For the text-containing cell, return its midpoint in (X, Y) coordinate format. 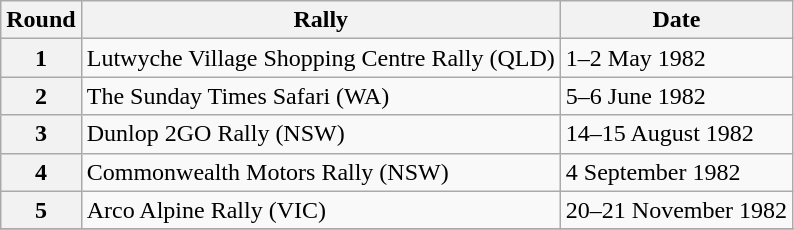
Date (676, 20)
Rally (320, 20)
1–2 May 1982 (676, 58)
4 September 1982 (676, 172)
The Sunday Times Safari (WA) (320, 96)
Round (41, 20)
1 (41, 58)
Lutwyche Village Shopping Centre Rally (QLD) (320, 58)
Dunlop 2GO Rally (NSW) (320, 134)
Arco Alpine Rally (VIC) (320, 210)
20–21 November 1982 (676, 210)
14–15 August 1982 (676, 134)
4 (41, 172)
Commonwealth Motors Rally (NSW) (320, 172)
5 (41, 210)
2 (41, 96)
3 (41, 134)
5–6 June 1982 (676, 96)
